Extract the [X, Y] coordinate from the center of the cell holding the provided text.  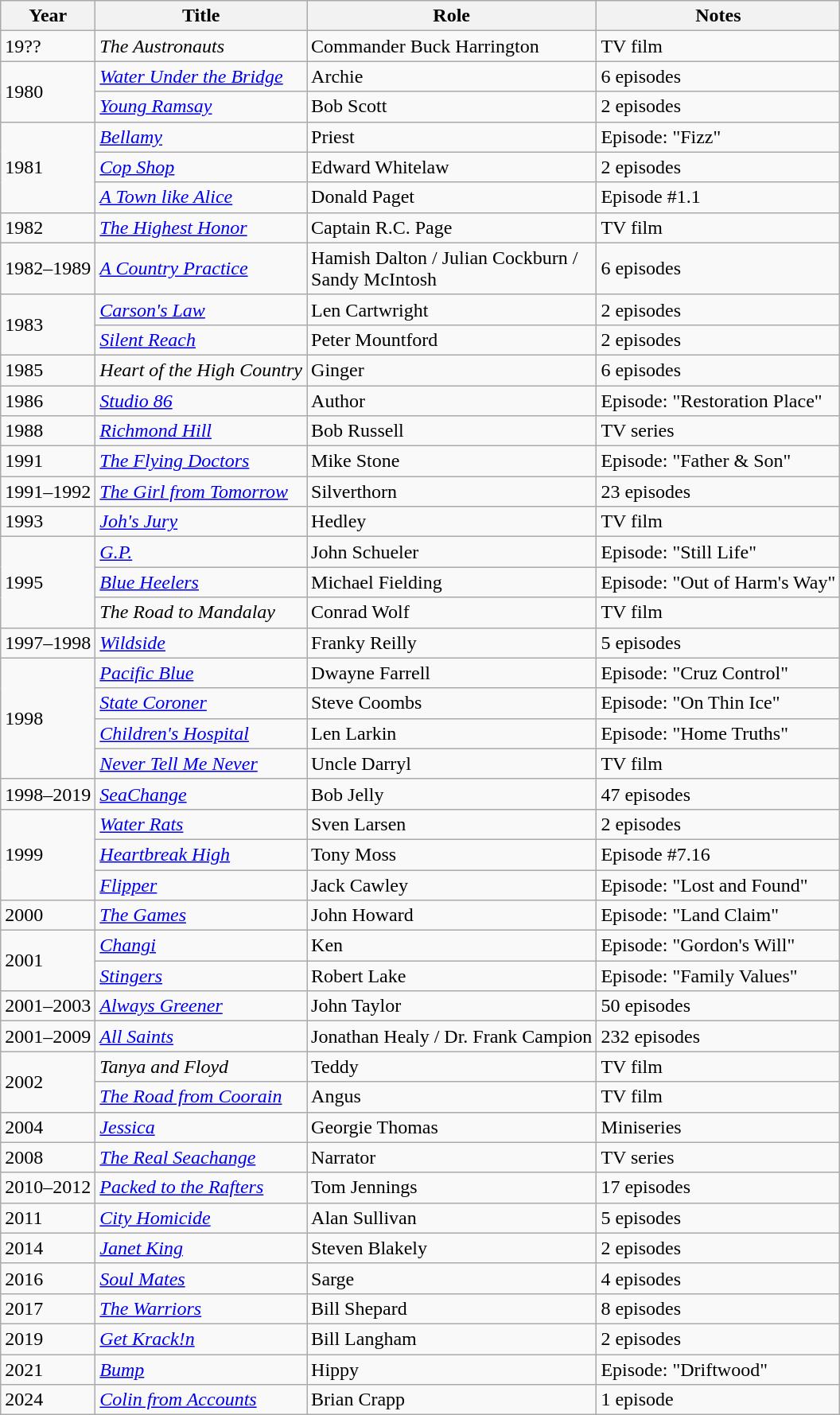
Blue Heelers [201, 582]
Notes [718, 16]
Mike Stone [452, 461]
1986 [48, 400]
Carson's Law [201, 309]
1991–1992 [48, 492]
2021 [48, 1369]
232 episodes [718, 1036]
Richmond Hill [201, 431]
The Austronauts [201, 46]
Water Rats [201, 824]
Sarge [452, 1278]
Episode #1.1 [718, 197]
Episode #7.16 [718, 854]
Brian Crapp [452, 1400]
Always Greener [201, 1006]
SeaChange [201, 794]
Dwayne Farrell [452, 673]
Get Krack!n [201, 1339]
1982–1989 [48, 269]
2001–2003 [48, 1006]
Narrator [452, 1157]
19?? [48, 46]
The Real Seachange [201, 1157]
Episode: "Father & Son" [718, 461]
Bob Russell [452, 431]
Stingers [201, 976]
1981 [48, 167]
Heart of the High Country [201, 370]
Ginger [452, 370]
Bob Scott [452, 107]
Pacific Blue [201, 673]
Jessica [201, 1127]
The Games [201, 915]
Commander Buck Harrington [452, 46]
Episode: "Cruz Control" [718, 673]
2008 [48, 1157]
1985 [48, 370]
Episode: "Out of Harm's Way" [718, 582]
Flipper [201, 885]
Studio 86 [201, 400]
1998 [48, 718]
John Taylor [452, 1006]
Episode: "Driftwood" [718, 1369]
Bob Jelly [452, 794]
50 episodes [718, 1006]
The Road from Coorain [201, 1097]
Title [201, 16]
Water Under the Bridge [201, 76]
The Road to Mandalay [201, 612]
Joh's Jury [201, 522]
Episode: "Family Values" [718, 976]
Soul Mates [201, 1278]
2001–2009 [48, 1036]
2002 [48, 1082]
Young Ramsay [201, 107]
Colin from Accounts [201, 1400]
A Town like Alice [201, 197]
Episode: "Restoration Place" [718, 400]
Archie [452, 76]
Children's Hospital [201, 733]
Episode: "Home Truths" [718, 733]
1998–2019 [48, 794]
Tom Jennings [452, 1188]
1993 [48, 522]
Hedley [452, 522]
Angus [452, 1097]
Year [48, 16]
23 episodes [718, 492]
2000 [48, 915]
Steven Blakely [452, 1248]
Episode: "Still Life" [718, 552]
2004 [48, 1127]
2011 [48, 1218]
Tanya and Floyd [201, 1067]
The Girl from Tomorrow [201, 492]
Cop Shop [201, 167]
Miniseries [718, 1127]
1995 [48, 582]
2014 [48, 1248]
1988 [48, 431]
2001 [48, 961]
Ken [452, 946]
Janet King [201, 1248]
Wildside [201, 643]
Conrad Wolf [452, 612]
Tony Moss [452, 854]
Bump [201, 1369]
John Schueler [452, 552]
2019 [48, 1339]
Episode: "Land Claim" [718, 915]
2017 [48, 1308]
Donald Paget [452, 197]
47 episodes [718, 794]
1982 [48, 227]
Bill Langham [452, 1339]
Captain R.C. Page [452, 227]
Michael Fielding [452, 582]
Teddy [452, 1067]
Silent Reach [201, 340]
The Warriors [201, 1308]
Episode: "Gordon's Will" [718, 946]
Episode: "Fizz" [718, 137]
1983 [48, 325]
Peter Mountford [452, 340]
All Saints [201, 1036]
A Country Practice [201, 269]
G.P. [201, 552]
Sven Larsen [452, 824]
2024 [48, 1400]
Uncle Darryl [452, 764]
Episode: "Lost and Found" [718, 885]
1 episode [718, 1400]
State Coroner [201, 703]
2016 [48, 1278]
Heartbreak High [201, 854]
Len Larkin [452, 733]
Priest [452, 137]
Episode: "On Thin Ice" [718, 703]
Alan Sullivan [452, 1218]
The Highest Honor [201, 227]
City Homicide [201, 1218]
4 episodes [718, 1278]
Changi [201, 946]
1999 [48, 854]
Robert Lake [452, 976]
Author [452, 400]
8 episodes [718, 1308]
Georgie Thomas [452, 1127]
Bellamy [201, 137]
Steve Coombs [452, 703]
Bill Shepard [452, 1308]
Hippy [452, 1369]
Silverthorn [452, 492]
17 episodes [718, 1188]
Role [452, 16]
Never Tell Me Never [201, 764]
1991 [48, 461]
Edward Whitelaw [452, 167]
The Flying Doctors [201, 461]
John Howard [452, 915]
Packed to the Rafters [201, 1188]
Franky Reilly [452, 643]
Jack Cawley [452, 885]
Hamish Dalton / Julian Cockburn /Sandy McIntosh [452, 269]
Len Cartwright [452, 309]
1997–1998 [48, 643]
Jonathan Healy / Dr. Frank Campion [452, 1036]
1980 [48, 91]
2010–2012 [48, 1188]
